Pinpoint the cell where the given text exists, returning its (X, Y) midpoint coordinate. 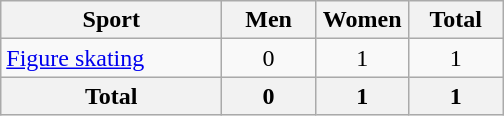
Women (362, 20)
Men (269, 20)
Sport (112, 20)
Figure skating (112, 58)
